Scan for the cell matching the given text and deliver its (x, y) coordinate at center. 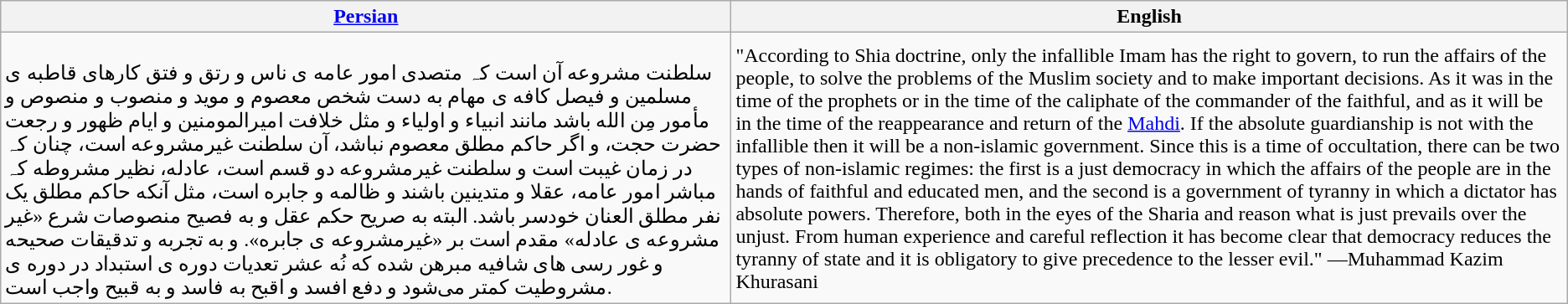
English (1149, 17)
Persian (366, 17)
